Return the [X, Y] coordinate for the center point of the cell that contains the specified text.  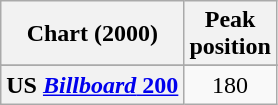
180 [230, 85]
US Billboard 200 [92, 85]
Chart (2000) [92, 34]
Peakposition [230, 34]
